Locate the cell with the specified text and output its [x, y] center coordinate. 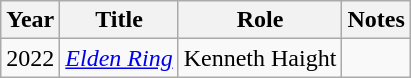
Kenneth Haight [260, 58]
Role [260, 20]
Notes [376, 20]
Year [30, 20]
Title [119, 20]
Elden Ring [119, 58]
2022 [30, 58]
